Search for the cell housing the specified text and yield its [X, Y] center coordinate. 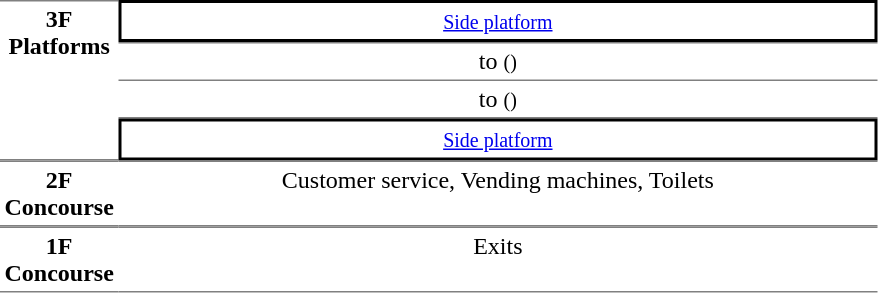
Customer service, Vending machines, Toilets [498, 193]
Exits [498, 259]
3FPlatforms [59, 80]
2FConcourse [59, 193]
1FConcourse [59, 259]
